Return [x, y] of the center of cell containing provided text 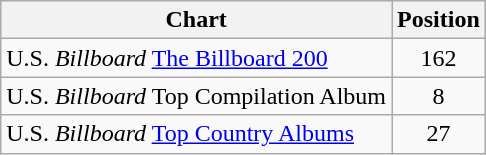
Position [439, 20]
8 [439, 96]
U.S. Billboard Top Compilation Album [196, 96]
27 [439, 134]
Chart [196, 20]
U.S. Billboard The Billboard 200 [196, 58]
162 [439, 58]
U.S. Billboard Top Country Albums [196, 134]
